Return (x, y) of the center of cell containing provided text 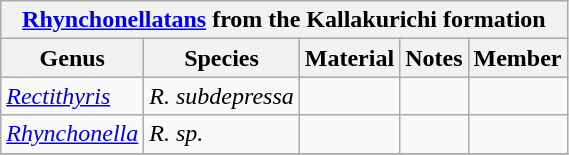
Rhynchonellatans from the Kallakurichi formation (284, 20)
Rhynchonella (72, 134)
Rectithyris (72, 96)
R. subdepressa (222, 96)
Genus (72, 58)
Species (222, 58)
R. sp. (222, 134)
Member (518, 58)
Material (349, 58)
Notes (434, 58)
